From the cell containing the given text, extract its center point as [X, Y] coordinate. 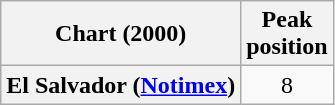
8 [287, 85]
Peakposition [287, 34]
El Salvador (Notimex) [121, 85]
Chart (2000) [121, 34]
